Return the (x, y) coordinate for the center point of the cell that contains the specified text.  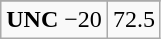
UNC −20 (54, 20)
72.5 (134, 20)
